Scan for the cell matching the given text and deliver its (X, Y) coordinate at center. 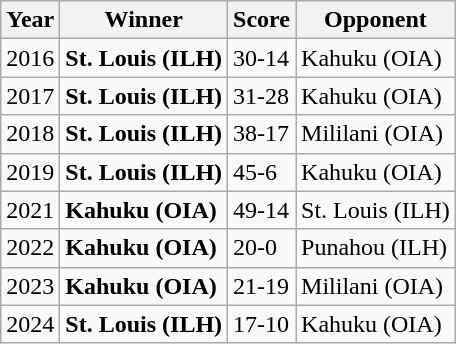
Punahou (ILH) (376, 248)
Year (30, 20)
Opponent (376, 20)
21-19 (262, 286)
38-17 (262, 134)
2018 (30, 134)
2019 (30, 172)
17-10 (262, 324)
2021 (30, 210)
49-14 (262, 210)
Score (262, 20)
Winner (144, 20)
2022 (30, 248)
2023 (30, 286)
20-0 (262, 248)
30-14 (262, 58)
2016 (30, 58)
2017 (30, 96)
2024 (30, 324)
31-28 (262, 96)
45-6 (262, 172)
